Scan for the cell matching the given text and deliver its [x, y] coordinate at center. 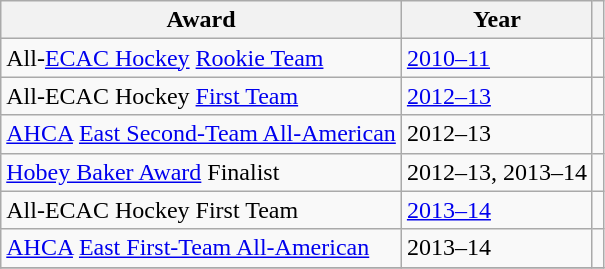
Award [202, 20]
AHCA East Second-Team All-American [202, 134]
2010–11 [496, 58]
Year [496, 20]
2012–13, 2013–14 [496, 172]
AHCA East First-Team All-American [202, 248]
All-ECAC Hockey Rookie Team [202, 58]
Hobey Baker Award Finalist [202, 172]
